Capture the cell that displays the provided text and extract its (X, Y) central coordinate. 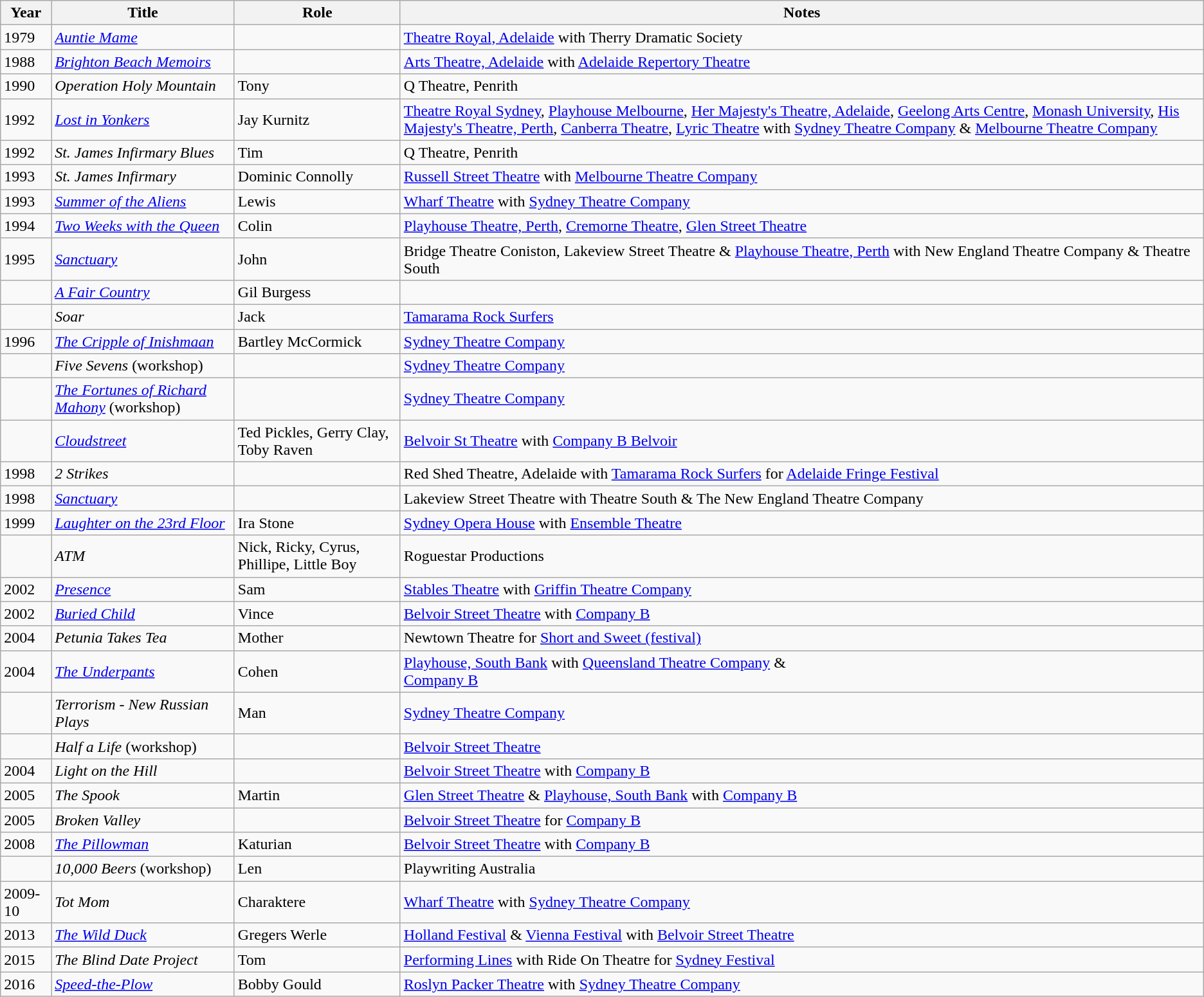
The Underpants (143, 672)
Red Shed Theatre, Adelaide with Tamarama Rock Surfers for Adelaide Fringe Festival (801, 474)
Tamarama Rock Surfers (801, 316)
Colin (317, 226)
Tom (317, 960)
Ira Stone (317, 523)
Playwriting Australia (801, 869)
The Pillowman (143, 845)
Lakeview Street Theatre with Theatre South & The New England Theatre Company (801, 498)
Newtown Theatre for Short and Sweet (festival) (801, 638)
Title (143, 13)
2008 (26, 845)
Cloudstreet (143, 441)
Bridge Theatre Coniston, Lakeview Street Theatre & Playhouse Theatre, Perth with New England Theatre Company & Theatre South (801, 259)
Roslyn Packer Theatre with Sydney Theatre Company (801, 984)
Soar (143, 316)
John (317, 259)
Two Weeks with the Queen (143, 226)
Sam (317, 589)
Glen Street Theatre & Playhouse, South Bank with Company B (801, 795)
Nick, Ricky, Cyrus, Phillipe, Little Boy (317, 556)
Half a Life (workshop) (143, 746)
A Fair Country (143, 292)
1988 (26, 62)
Playhouse, South Bank with Queensland Theatre Company &Company B (801, 672)
1979 (26, 37)
Cohen (317, 672)
Martin (317, 795)
1999 (26, 523)
Gil Burgess (317, 292)
Jay Kurnitz (317, 120)
The Spook (143, 795)
Presence (143, 589)
Laughter on the 23rd Floor (143, 523)
Brighton Beach Memoirs (143, 62)
Ted Pickles, Gerry Clay, Toby Raven (317, 441)
1994 (26, 226)
Auntie Mame (143, 37)
Belvoir St Theatre with Company B Belvoir (801, 441)
Belvoir Street Theatre for Company B (801, 820)
ATM (143, 556)
2009-10 (26, 902)
Speed-the-Plow (143, 984)
Five Sevens (workshop) (143, 366)
Charaktere (317, 902)
Lewis (317, 201)
Role (317, 13)
Belvoir Street Theatre (801, 746)
Tony (317, 86)
Lost in Yonkers (143, 120)
Arts Theatre, Adelaide with Adelaide Repertory Theatre (801, 62)
Bartley McCormick (317, 342)
Holland Festival & Vienna Festival with Belvoir Street Theatre (801, 935)
Sydney Opera House with Ensemble Theatre (801, 523)
Vince (317, 614)
Dominic Connolly (317, 177)
The Blind Date Project (143, 960)
1996 (26, 342)
St. James Infirmary (143, 177)
Playhouse Theatre, Perth, Cremorne Theatre, Glen Street Theatre (801, 226)
Mother (317, 638)
2016 (26, 984)
1995 (26, 259)
Buried Child (143, 614)
Terrorism - New Russian Plays (143, 713)
Petunia Takes Tea (143, 638)
Man (317, 713)
Light on the Hill (143, 771)
Operation Holy Mountain (143, 86)
Tot Mom (143, 902)
The Cripple of Inishmaan (143, 342)
2013 (26, 935)
The Wild Duck (143, 935)
1990 (26, 86)
The Fortunes of Richard Mahony (workshop) (143, 399)
Broken Valley (143, 820)
Russell Street Theatre with Melbourne Theatre Company (801, 177)
Year (26, 13)
2 Strikes (143, 474)
Notes (801, 13)
Summer of the Aliens (143, 201)
St. James Infirmary Blues (143, 152)
10,000 Beers (workshop) (143, 869)
Theatre Royal, Adelaide with Therry Dramatic Society (801, 37)
Katurian (317, 845)
Gregers Werle (317, 935)
Stables Theatre with Griffin Theatre Company (801, 589)
2015 (26, 960)
Jack (317, 316)
Len (317, 869)
Performing Lines with Ride On Theatre for Sydney Festival (801, 960)
Tim (317, 152)
Bobby Gould (317, 984)
Roguestar Productions (801, 556)
